Extract the (x, y) coordinate from the center of the cell holding the provided text.  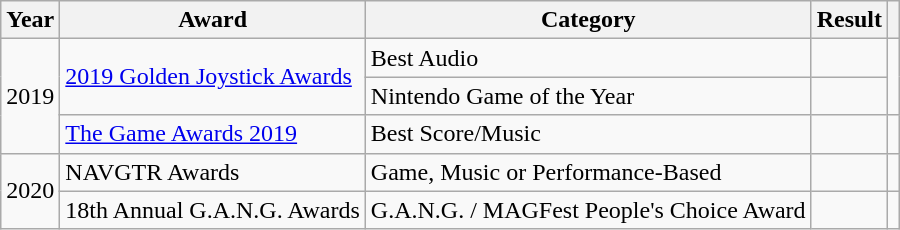
Game, Music or Performance-Based (588, 172)
2019 (30, 96)
Category (588, 20)
Award (213, 20)
2019 Golden Joystick Awards (213, 77)
2020 (30, 191)
18th Annual G.A.N.G. Awards (213, 210)
G.A.N.G. / MAGFest People's Choice Award (588, 210)
NAVGTR Awards (213, 172)
Nintendo Game of the Year (588, 96)
Year (30, 20)
Result (849, 20)
Best Audio (588, 58)
Best Score/Music (588, 134)
The Game Awards 2019 (213, 134)
